Extract the (X, Y) coordinate from the center of the cell holding the provided text.  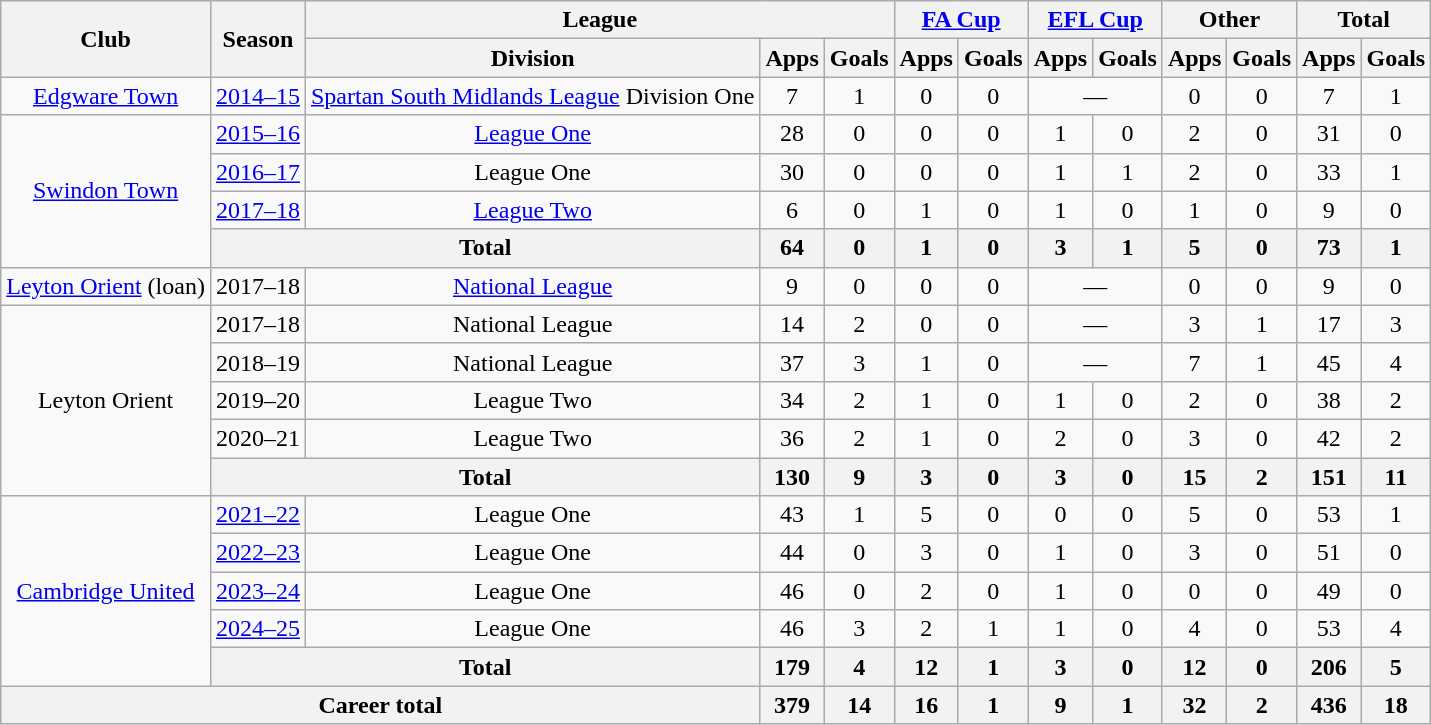
379 (792, 705)
2014–15 (258, 96)
Leyton Orient (loan) (106, 286)
73 (1329, 248)
31 (1329, 134)
37 (792, 362)
Swindon Town (106, 191)
33 (1329, 172)
Spartan South Midlands League Division One (532, 96)
6 (792, 210)
34 (792, 400)
11 (1396, 477)
436 (1329, 705)
45 (1329, 362)
Other (1229, 20)
179 (792, 667)
Cambridge United (106, 591)
30 (792, 172)
44 (792, 553)
18 (1396, 705)
51 (1329, 553)
42 (1329, 438)
2021–22 (258, 515)
36 (792, 438)
2016–17 (258, 172)
Division (532, 58)
151 (1329, 477)
Club (106, 39)
2019–20 (258, 400)
EFL Cup (1095, 20)
Career total (380, 705)
2018–19 (258, 362)
2020–21 (258, 438)
Season (258, 39)
15 (1194, 477)
2015–16 (258, 134)
206 (1329, 667)
49 (1329, 591)
38 (1329, 400)
32 (1194, 705)
League (600, 20)
2023–24 (258, 591)
28 (792, 134)
2024–25 (258, 629)
Leyton Orient (106, 400)
17 (1329, 324)
FA Cup (961, 20)
16 (926, 705)
64 (792, 248)
43 (792, 515)
130 (792, 477)
2022–23 (258, 553)
Edgware Town (106, 96)
